Provide the (x, y) coordinate of the cell's center where the given text is located.  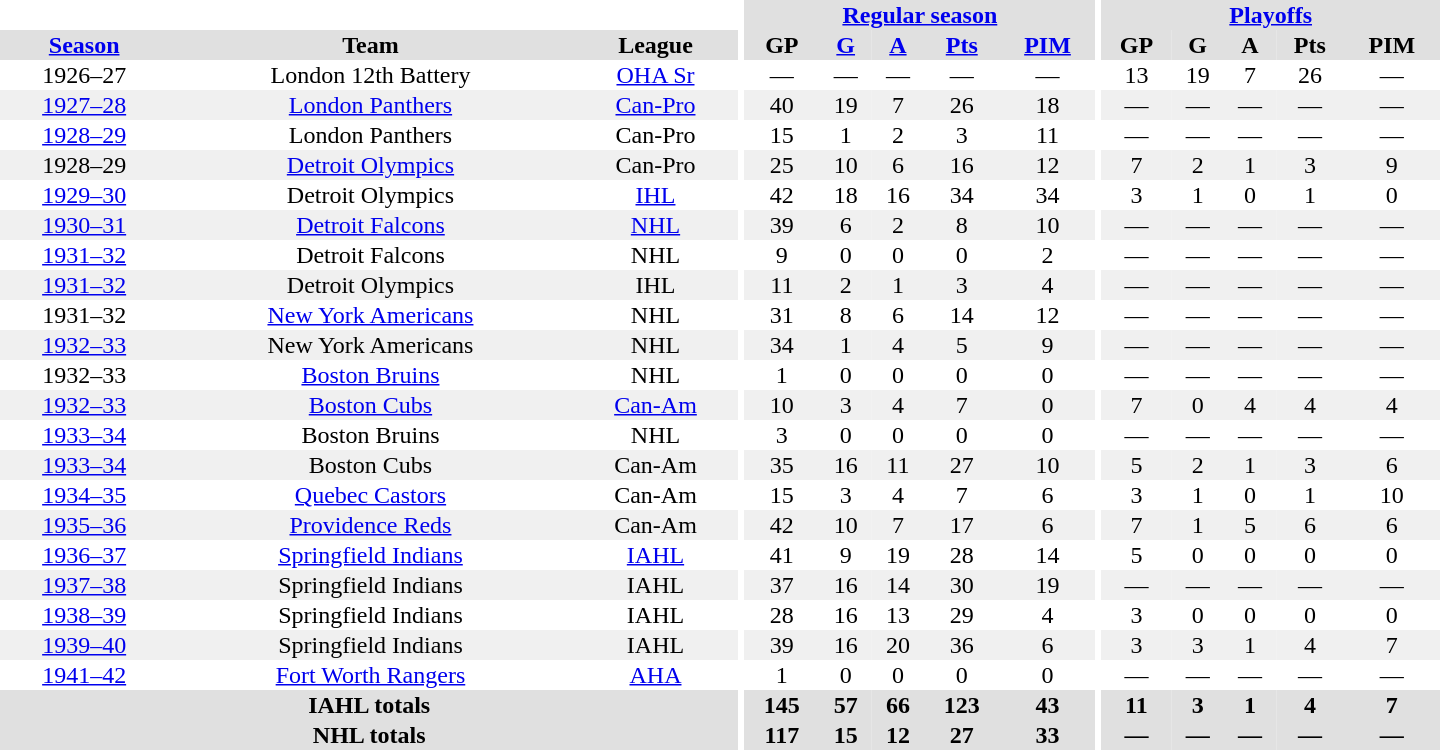
33 (1047, 735)
145 (782, 705)
117 (782, 735)
41 (782, 555)
Season (84, 45)
66 (898, 705)
20 (898, 645)
43 (1047, 705)
57 (846, 705)
123 (962, 705)
1938–39 (84, 615)
Team (370, 45)
37 (782, 585)
1934–35 (84, 495)
40 (782, 105)
1941–42 (84, 675)
1939–40 (84, 645)
1927–28 (84, 105)
17 (962, 525)
IAHL totals (369, 705)
League (656, 45)
OHA Sr (656, 75)
1937–38 (84, 585)
1936–37 (84, 555)
NHL totals (369, 735)
36 (962, 645)
30 (962, 585)
London 12th Battery (370, 75)
Regular season (920, 15)
AHA (656, 675)
25 (782, 165)
1926–27 (84, 75)
1929–30 (84, 195)
Playoffs (1270, 15)
1935–36 (84, 525)
1930–31 (84, 225)
Quebec Castors (370, 495)
35 (782, 465)
Providence Reds (370, 525)
Fort Worth Rangers (370, 675)
29 (962, 615)
31 (782, 315)
